Pinpoint the cell where the given text exists, returning its (x, y) midpoint coordinate. 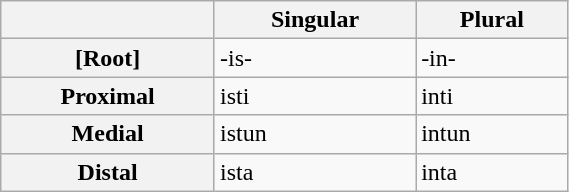
intun (492, 134)
inti (492, 96)
-is- (314, 58)
Distal (108, 172)
Plural (492, 20)
isti (314, 96)
Medial (108, 134)
[Root] (108, 58)
Proximal (108, 96)
ista (314, 172)
Singular (314, 20)
istun (314, 134)
-in- (492, 58)
inta (492, 172)
